Output the [X, Y] coordinate of the center of the cell containing the given text.  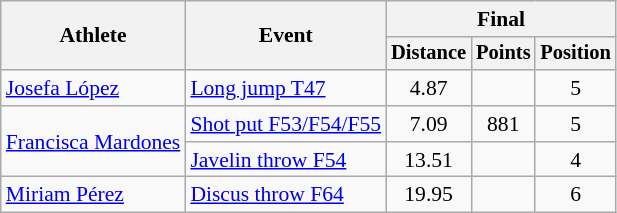
Long jump T47 [286, 88]
Miriam Pérez [94, 195]
Final [501, 19]
Distance [428, 54]
Athlete [94, 36]
Francisca Mardones [94, 142]
881 [503, 124]
19.95 [428, 195]
Javelin throw F54 [286, 160]
Event [286, 36]
13.51 [428, 160]
Shot put F53/F54/F55 [286, 124]
Position [575, 54]
6 [575, 195]
7.09 [428, 124]
Discus throw F64 [286, 195]
Points [503, 54]
Josefa López [94, 88]
4.87 [428, 88]
4 [575, 160]
